Detect which cell encompasses the target text, then output its [X, Y] center coordinate. 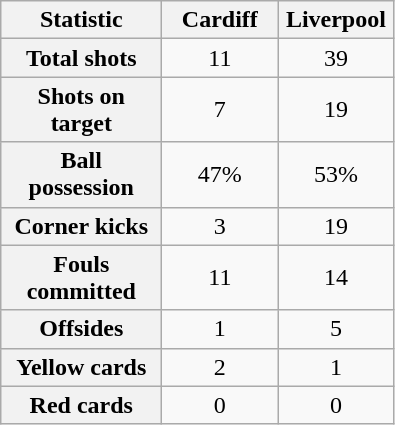
47% [220, 174]
Cardiff [220, 20]
Statistic [82, 20]
Red cards [82, 405]
Shots on target [82, 110]
Liverpool [336, 20]
3 [220, 226]
Yellow cards [82, 367]
Ball possession [82, 174]
7 [220, 110]
Total shots [82, 58]
2 [220, 367]
53% [336, 174]
Offsides [82, 329]
14 [336, 278]
5 [336, 329]
Fouls committed [82, 278]
39 [336, 58]
Corner kicks [82, 226]
